Locate the cell with the specified text and output its [X, Y] center coordinate. 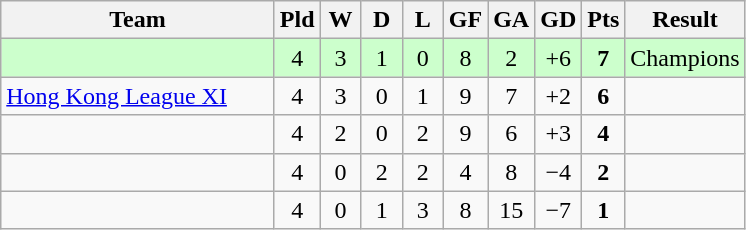
D [382, 20]
Champions [685, 58]
15 [512, 210]
GD [558, 20]
GA [512, 20]
Result [685, 20]
Team [138, 20]
+2 [558, 96]
−4 [558, 172]
W [340, 20]
Hong Kong League XI [138, 96]
GF [465, 20]
+6 [558, 58]
+3 [558, 134]
Pts [604, 20]
L [422, 20]
Pld [297, 20]
−7 [558, 210]
